Return the [x, y] coordinate for the center point of the cell that contains the specified text.  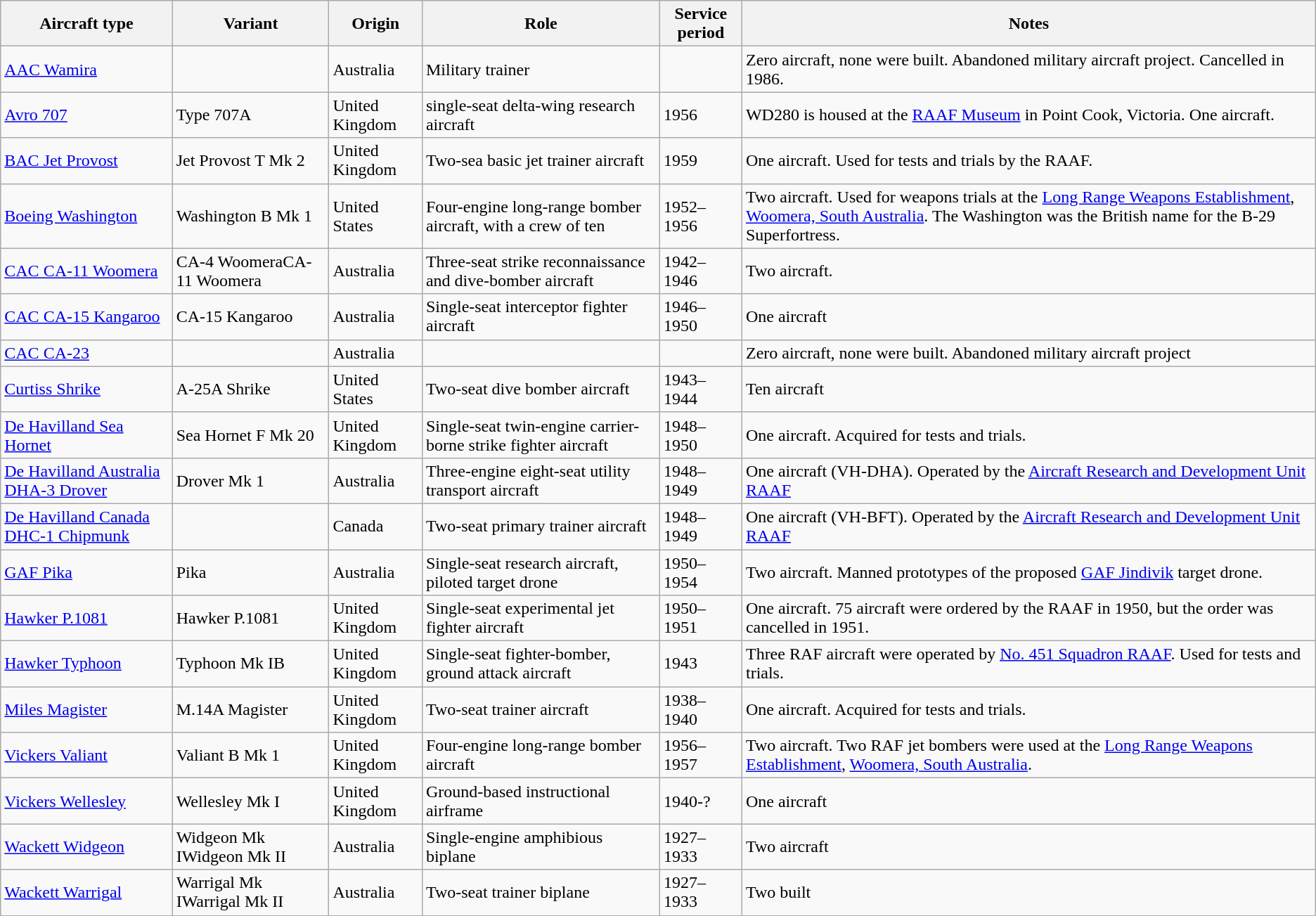
One aircraft. Used for tests and trials by the RAAF. [1028, 160]
Washington B Mk 1 [250, 216]
Origin [375, 24]
1956–1957 [700, 755]
Avro 707 [86, 115]
De Havilland Sea Hornet [86, 434]
Service period [700, 24]
Four-engine long-range bomber aircraft, with a crew of ten [541, 216]
M.14A Magister [250, 710]
single-seat delta-wing research aircraft [541, 115]
Zero aircraft, none were built. Abandoned military aircraft project [1028, 353]
Warrigal Mk IWarrigal Mk II [250, 893]
Hawker Typhoon [86, 664]
1943–1944 [700, 389]
1940-? [700, 801]
A-25A Shrike [250, 389]
Miles Magister [86, 710]
Two aircraft [1028, 846]
Pika [250, 572]
One aircraft. 75 aircraft were ordered by the RAAF in 1950, but the order was cancelled in 1951. [1028, 619]
1950–1954 [700, 572]
AAC Wamira [86, 69]
Wackett Warrigal [86, 893]
CA-15 Kangaroo [250, 316]
Two aircraft. [1028, 271]
Ten aircraft [1028, 389]
Two-seat primary trainer aircraft [541, 526]
Drover Mk 1 [250, 481]
Boeing Washington [86, 216]
De Havilland Canada DHC-1 Chipmunk [86, 526]
1946–1950 [700, 316]
Three-engine eight-seat utility transport aircraft [541, 481]
One aircraft (VH-BFT). Operated by the Aircraft Research and Development Unit RAAF [1028, 526]
Widgeon Mk IWidgeon Mk II [250, 846]
Two-sea basic jet trainer aircraft [541, 160]
Four-engine long-range bomber aircraft [541, 755]
BAC Jet Provost [86, 160]
Single-seat fighter-bomber, ground attack aircraft [541, 664]
Variant [250, 24]
Single-seat twin-engine carrier-borne strike fighter aircraft [541, 434]
Ground-based instructional airframe [541, 801]
Wackett Widgeon [86, 846]
Role [541, 24]
1959 [700, 160]
Zero aircraft, none were built. Abandoned military aircraft project. Cancelled in 1986. [1028, 69]
Military trainer [541, 69]
Wellesley Mk I [250, 801]
1950–1951 [700, 619]
Two-seat trainer aircraft [541, 710]
Single-seat research aircraft, piloted target drone [541, 572]
1948–1950 [700, 434]
Typhoon Mk IB [250, 664]
Canada [375, 526]
CAC CA-15 Kangaroo [86, 316]
Three-seat strike reconnaissance and dive-bomber aircraft [541, 271]
Two aircraft. Two RAF jet bombers were used at the Long Range Weapons Establishment, Woomera, South Australia. [1028, 755]
Vickers Valiant [86, 755]
Type 707A [250, 115]
1956 [700, 115]
CA-4 WoomeraCA-11 Woomera [250, 271]
GAF Pika [86, 572]
Aircraft type [86, 24]
Two built [1028, 893]
Curtiss Shrike [86, 389]
Two aircraft. Manned prototypes of the proposed GAF Jindivik target drone. [1028, 572]
Sea Hornet F Mk 20 [250, 434]
Single-seat interceptor fighter aircraft [541, 316]
Two-seat dive bomber aircraft [541, 389]
Single-engine amphibious biplane [541, 846]
Notes [1028, 24]
Jet Provost T Mk 2 [250, 160]
1952–1956 [700, 216]
1943 [700, 664]
CAC CA-23 [86, 353]
Two-seat trainer biplane [541, 893]
Three RAF aircraft were operated by No. 451 Squadron RAAF. Used for tests and trials. [1028, 664]
One aircraft (VH-DHA). Operated by the Aircraft Research and Development Unit RAAF [1028, 481]
CAC CA-11 Woomera [86, 271]
1942–1946 [700, 271]
De Havilland Australia DHA-3 Drover [86, 481]
1938–1940 [700, 710]
Single-seat experimental jet fighter aircraft [541, 619]
WD280 is housed at the RAAF Museum in Point Cook, Victoria. One aircraft. [1028, 115]
Vickers Wellesley [86, 801]
Valiant B Mk 1 [250, 755]
